Locate the cell with the specified text and output its (X, Y) center coordinate. 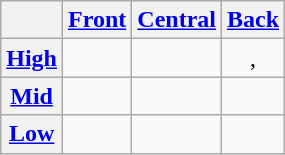
Back (254, 20)
Central (177, 20)
Low (32, 134)
High (32, 58)
, (254, 58)
Mid (32, 96)
Front (98, 20)
